Determine the (X, Y) coordinate at the center of the cell enclosing the given text.  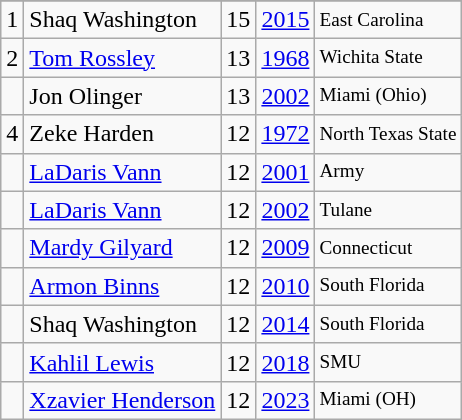
2015 (286, 20)
2 (12, 58)
Miami (Ohio) (388, 96)
15 (238, 20)
Mardy Gilyard (122, 248)
Tom Rossley (122, 58)
2010 (286, 286)
Army (388, 172)
Kahlil Lewis (122, 362)
2009 (286, 248)
Wichita State (388, 58)
East Carolina (388, 20)
Zeke Harden (122, 134)
2001 (286, 172)
2023 (286, 400)
Jon Olinger (122, 96)
Connecticut (388, 248)
Tulane (388, 210)
Armon Binns (122, 286)
Miami (OH) (388, 400)
4 (12, 134)
2018 (286, 362)
Xzavier Henderson (122, 400)
1972 (286, 134)
North Texas State (388, 134)
1968 (286, 58)
1 (12, 20)
2014 (286, 324)
SMU (388, 362)
